Extract the [x, y] coordinate from the center of the cell holding the provided text.  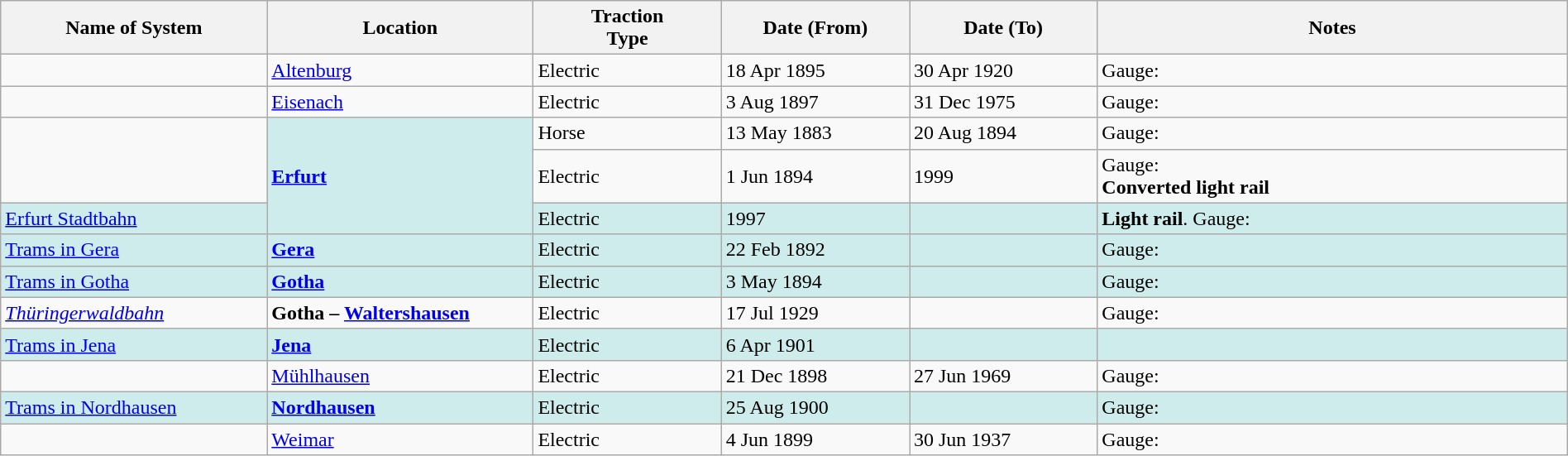
Mühlhausen [400, 376]
13 May 1883 [815, 133]
Nordhausen [400, 407]
Jena [400, 344]
31 Dec 1975 [1004, 102]
Erfurt [400, 175]
22 Feb 1892 [815, 250]
Weimar [400, 439]
Trams in Nordhausen [134, 407]
Trams in Jena [134, 344]
30 Jun 1937 [1004, 439]
3 Aug 1897 [815, 102]
Horse [627, 133]
Gauge: Converted light rail [1332, 175]
1 Jun 1894 [815, 175]
Thüringerwaldbahn [134, 313]
20 Aug 1894 [1004, 133]
Gotha [400, 281]
Name of System [134, 28]
17 Jul 1929 [815, 313]
Altenburg [400, 70]
Gera [400, 250]
Trams in Gotha [134, 281]
3 May 1894 [815, 281]
25 Aug 1900 [815, 407]
Light rail. Gauge: [1332, 218]
Erfurt Stadtbahn [134, 218]
Date (From) [815, 28]
Date (To) [1004, 28]
1999 [1004, 175]
30 Apr 1920 [1004, 70]
21 Dec 1898 [815, 376]
1997 [815, 218]
Notes [1332, 28]
Eisenach [400, 102]
18 Apr 1895 [815, 70]
4 Jun 1899 [815, 439]
TractionType [627, 28]
Trams in Gera [134, 250]
Location [400, 28]
27 Jun 1969 [1004, 376]
6 Apr 1901 [815, 344]
Gotha – Waltershausen [400, 313]
